Search for the cell housing the specified text and yield its (x, y) center coordinate. 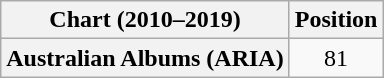
Position (336, 20)
81 (336, 58)
Chart (2010–2019) (145, 20)
Australian Albums (ARIA) (145, 58)
